From the cell containing the given text, extract its center point as (X, Y) coordinate. 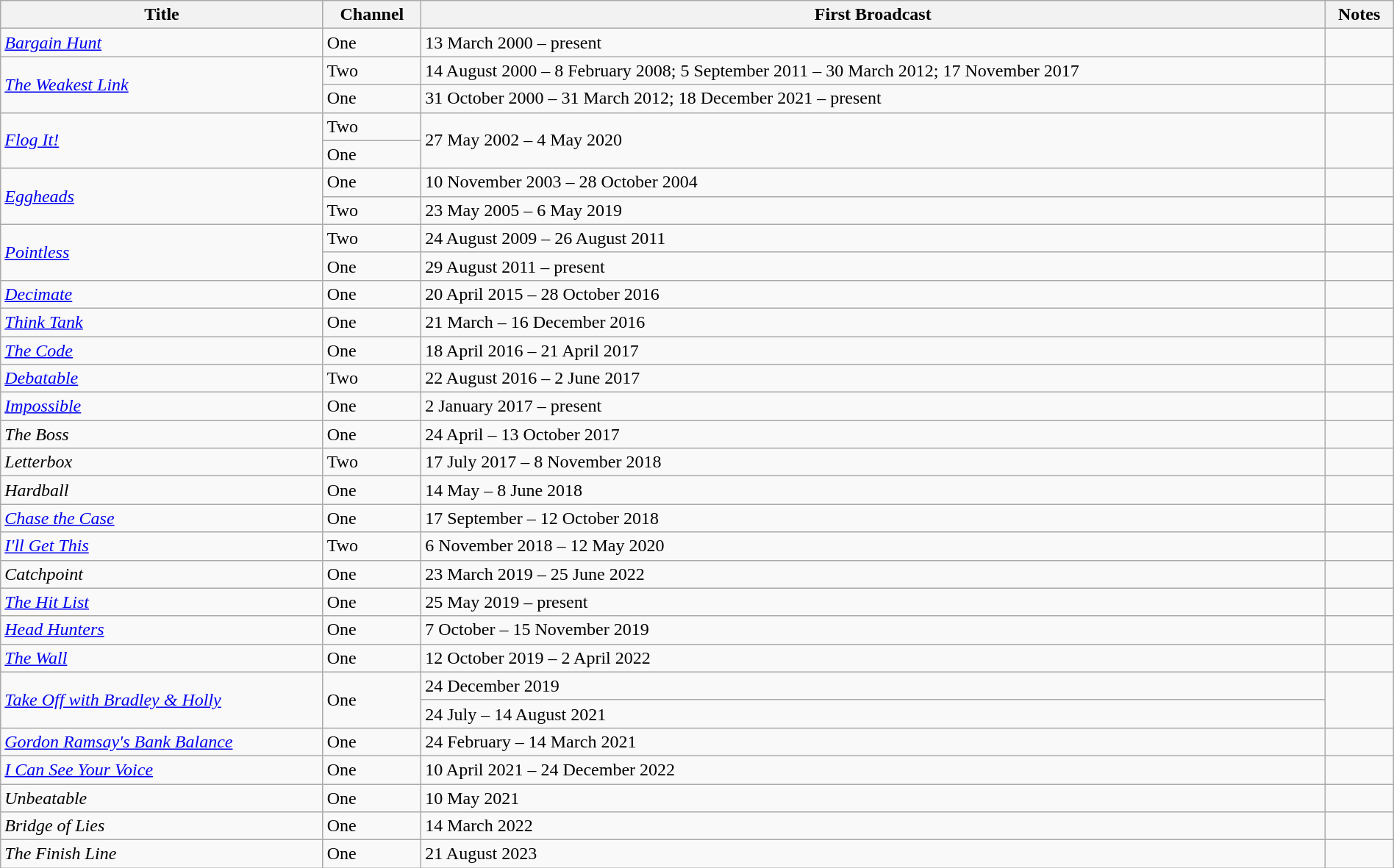
20 April 2015 – 28 October 2016 (873, 294)
10 November 2003 – 28 October 2004 (873, 182)
2 January 2017 – present (873, 406)
Head Hunters (162, 630)
25 May 2019 – present (873, 602)
Notes (1359, 15)
24 February – 14 March 2021 (873, 742)
The Code (162, 351)
First Broadcast (873, 15)
The Boss (162, 434)
17 July 2017 – 8 November 2018 (873, 462)
Gordon Ramsay's Bank Balance (162, 742)
14 March 2022 (873, 826)
Channel (372, 15)
31 October 2000 – 31 March 2012; 18 December 2021 – present (873, 98)
Chase the Case (162, 518)
The Wall (162, 658)
12 October 2019 – 2 April 2022 (873, 658)
14 May – 8 June 2018 (873, 490)
7 October – 15 November 2019 (873, 630)
23 May 2005 – 6 May 2019 (873, 210)
10 April 2021 – 24 December 2022 (873, 770)
Decimate (162, 294)
Pointless (162, 252)
10 May 2021 (873, 797)
21 August 2023 (873, 854)
Title (162, 15)
Bridge of Lies (162, 826)
29 August 2011 – present (873, 266)
18 April 2016 – 21 April 2017 (873, 351)
24 August 2009 – 26 August 2011 (873, 238)
The Finish Line (162, 854)
23 March 2019 – 25 June 2022 (873, 574)
The Hit List (162, 602)
Debatable (162, 379)
I Can See Your Voice (162, 770)
Hardball (162, 490)
Impossible (162, 406)
Eggheads (162, 196)
Flog It! (162, 140)
27 May 2002 – 4 May 2020 (873, 140)
Letterbox (162, 462)
Take Off with Bradley & Holly (162, 700)
6 November 2018 – 12 May 2020 (873, 546)
Catchpoint (162, 574)
24 December 2019 (873, 686)
13 March 2000 – present (873, 43)
24 April – 13 October 2017 (873, 434)
21 March – 16 December 2016 (873, 322)
17 September – 12 October 2018 (873, 518)
The Weakest Link (162, 85)
Unbeatable (162, 797)
Bargain Hunt (162, 43)
24 July – 14 August 2021 (873, 714)
14 August 2000 – 8 February 2008; 5 September 2011 – 30 March 2012; 17 November 2017 (873, 71)
Think Tank (162, 322)
I'll Get This (162, 546)
22 August 2016 – 2 June 2017 (873, 379)
